Pinpoint the cell where the given text exists, returning its [X, Y] midpoint coordinate. 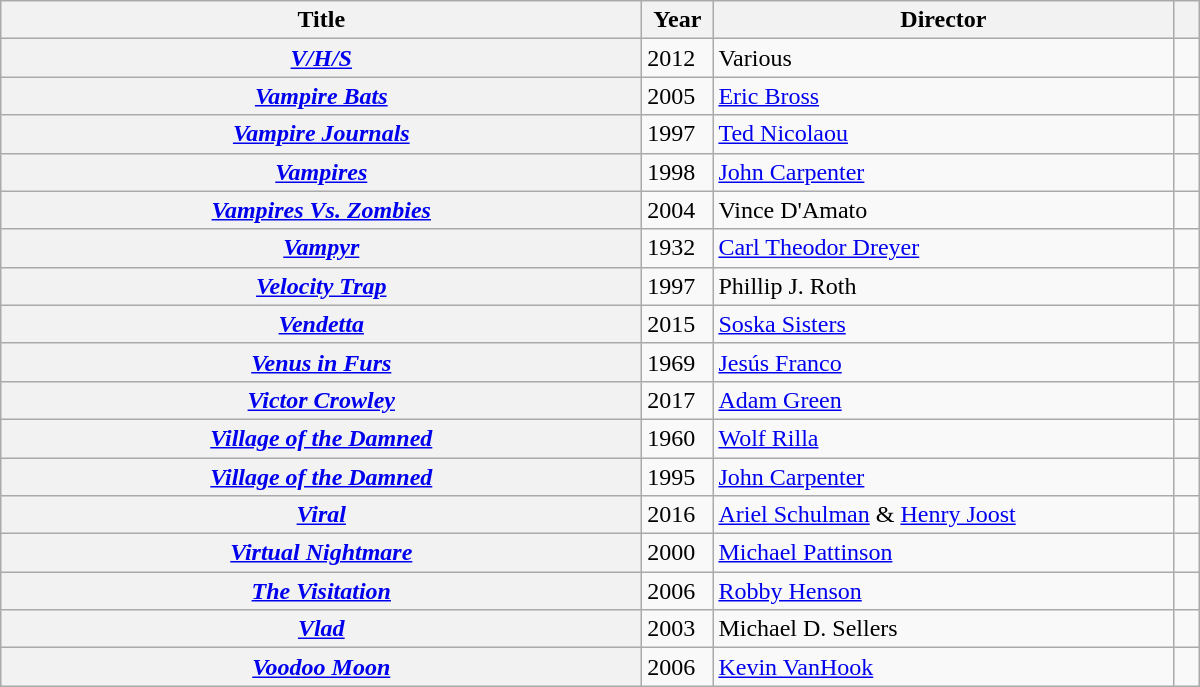
Vampires [322, 172]
Michael D. Sellers [944, 629]
Vampires Vs. Zombies [322, 210]
Vampire Journals [322, 134]
2015 [678, 324]
Wolf Rilla [944, 438]
Vendetta [322, 324]
Michael Pattinson [944, 553]
2003 [678, 629]
1998 [678, 172]
Jesús Franco [944, 362]
Various [944, 58]
Year [678, 20]
Carl Theodor Dreyer [944, 248]
2005 [678, 96]
1995 [678, 477]
Eric Bross [944, 96]
Phillip J. Roth [944, 286]
1960 [678, 438]
Virtual Nightmare [322, 553]
V/H/S [322, 58]
Vampire Bats [322, 96]
2004 [678, 210]
Viral [322, 515]
2017 [678, 400]
2016 [678, 515]
Ted Nicolaou [944, 134]
Soska Sisters [944, 324]
2012 [678, 58]
The Visitation [322, 591]
Kevin VanHook [944, 667]
Title [322, 20]
1969 [678, 362]
Ariel Schulman & Henry Joost [944, 515]
Vlad [322, 629]
Velocity Trap [322, 286]
Venus in Furs [322, 362]
Robby Henson [944, 591]
1932 [678, 248]
Vampyr [322, 248]
Victor Crowley [322, 400]
Director [944, 20]
2000 [678, 553]
Voodoo Moon [322, 667]
Adam Green [944, 400]
Vince D'Amato [944, 210]
